Locate the cell with the specified text and output its [x, y] center coordinate. 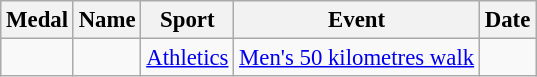
Name [107, 20]
Date [507, 20]
Event [357, 20]
Athletics [188, 58]
Sport [188, 20]
Medal [38, 20]
Men's 50 kilometres walk [357, 58]
